From the cell containing the given text, extract its center point as [x, y] coordinate. 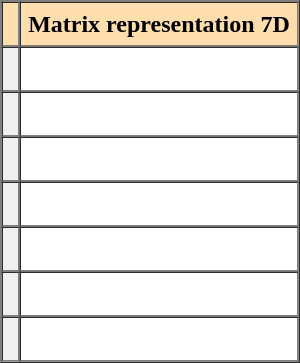
Matrix representation 7D [159, 24]
